From the cell containing the given text, extract its center point as [x, y] coordinate. 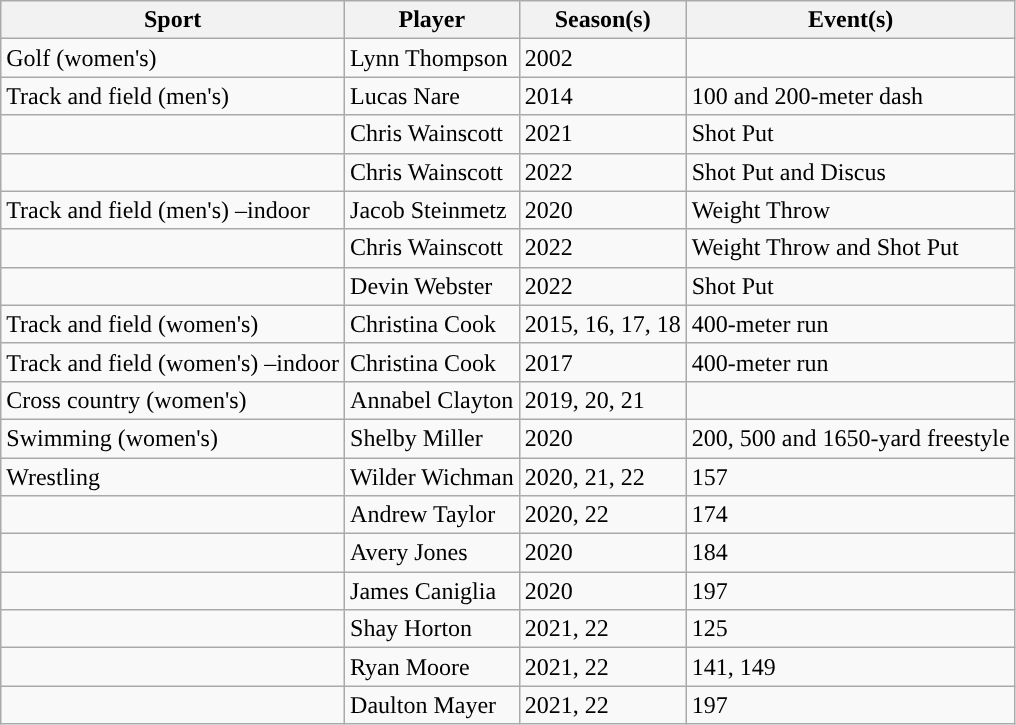
2020, 22 [602, 515]
Shay Horton [432, 629]
2015, 16, 17, 18 [602, 324]
Cross country (women's) [173, 400]
James Caniglia [432, 591]
Track and field (women's) [173, 324]
Track and field (men's) [173, 96]
Lucas Nare [432, 96]
Avery Jones [432, 553]
Shot Put and Discus [850, 172]
Swimming (women's) [173, 438]
141, 149 [850, 667]
Track and field (women's) –indoor [173, 362]
Sport [173, 20]
Event(s) [850, 20]
200, 500 and 1650-yard freestyle [850, 438]
Player [432, 20]
2020, 21, 22 [602, 477]
Lynn Thompson [432, 58]
Ryan Moore [432, 667]
Weight Throw [850, 210]
125 [850, 629]
2014 [602, 96]
2017 [602, 362]
Wilder Wichman [432, 477]
Daulton Mayer [432, 705]
Wrestling [173, 477]
Season(s) [602, 20]
Devin Webster [432, 286]
Golf (women's) [173, 58]
184 [850, 553]
157 [850, 477]
Weight Throw and Shot Put [850, 248]
Andrew Taylor [432, 515]
Track and field (men's) –indoor [173, 210]
2002 [602, 58]
2019, 20, 21 [602, 400]
Shelby Miller [432, 438]
2021 [602, 134]
174 [850, 515]
Jacob Steinmetz [432, 210]
Annabel Clayton [432, 400]
100 and 200-meter dash [850, 96]
